Search for the cell housing the specified text and yield its [x, y] center coordinate. 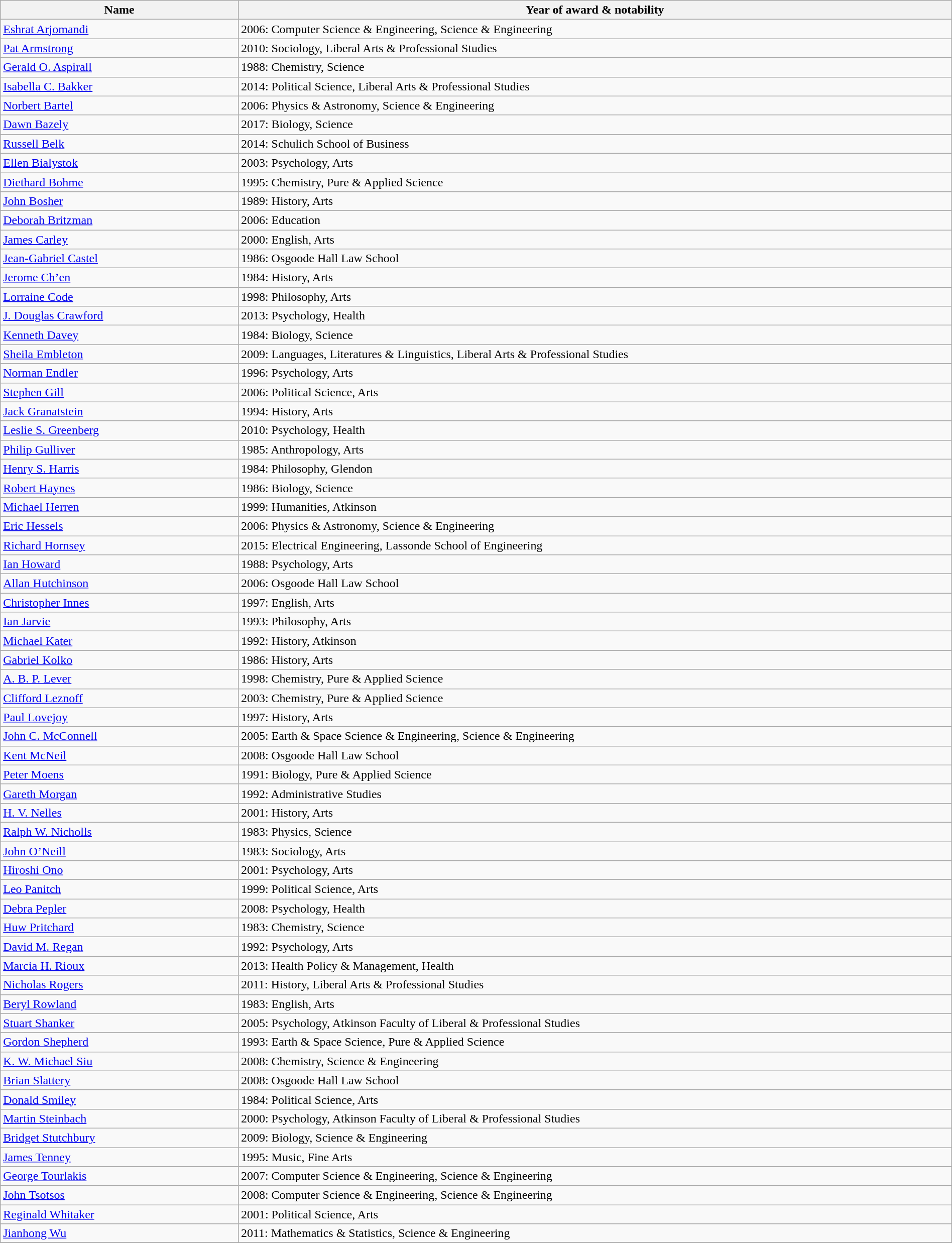
Allan Hutchinson [120, 584]
Jack Granatstein [120, 411]
1983: Chemistry, Science [594, 928]
Reginald Whitaker [120, 1214]
John C. McConnell [120, 736]
Paul Lovejoy [120, 717]
Michael Kater [120, 641]
Lorraine Code [120, 297]
2005: Earth & Space Science & Engineering, Science & Engineering [594, 736]
1998: Philosophy, Arts [594, 297]
Donald Smiley [120, 1099]
2009: Languages, Literatures & Linguistics, Liberal Arts & Professional Studies [594, 354]
Gareth Morgan [120, 794]
1986: Osgoode Hall Law School [594, 259]
Stephen Gill [120, 392]
Gerald O. Aspirall [120, 67]
Brian Slattery [120, 1080]
Philip Gulliver [120, 449]
2001: Political Science, Arts [594, 1214]
Leo Panitch [120, 889]
2013: Psychology, Health [594, 316]
Pat Armstrong [120, 48]
1999: Humanities, Atkinson [594, 507]
John Bosher [120, 201]
1988: Psychology, Arts [594, 564]
1988: Chemistry, Science [594, 67]
Nicholas Rogers [120, 985]
Russell Belk [120, 144]
Name [120, 10]
1998: Chemistry, Pure & Applied Science [594, 679]
1984: History, Arts [594, 278]
1999: Political Science, Arts [594, 889]
David M. Regan [120, 947]
Gabriel Kolko [120, 660]
Henry S. Harris [120, 469]
1997: History, Arts [594, 717]
2011: Mathematics & Statistics, Science & Engineering [594, 1233]
K. W. Michael Siu [120, 1061]
1984: Biology, Science [594, 335]
Christopher Innes [120, 603]
Leslie S. Greenberg [120, 430]
Eric Hessels [120, 526]
1991: Biology, Pure & Applied Science [594, 774]
1983: Physics, Science [594, 832]
Jianhong Wu [120, 1233]
1986: History, Arts [594, 660]
James Tenney [120, 1157]
1993: Philosophy, Arts [594, 622]
2008: Psychology, Health [594, 909]
2007: Computer Science & Engineering, Science & Engineering [594, 1176]
2006: Computer Science & Engineering, Science & Engineering [594, 29]
2003: Psychology, Arts [594, 163]
Jerome Ch’en [120, 278]
Norman Endler [120, 373]
2000: English, Arts [594, 240]
Robert Haynes [120, 488]
2010: Psychology, Health [594, 430]
1984: Philosophy, Glendon [594, 469]
George Tourlakis [120, 1176]
1983: English, Arts [594, 1004]
1985: Anthropology, Arts [594, 449]
Richard Hornsey [120, 545]
1989: History, Arts [594, 201]
Norbert Bartel [120, 105]
H. V. Nelles [120, 813]
Ellen Bialystok [120, 163]
1992: Psychology, Arts [594, 947]
1996: Psychology, Arts [594, 373]
2000: Psychology, Atkinson Faculty of Liberal & Professional Studies [594, 1118]
1986: Biology, Science [594, 488]
2001: History, Arts [594, 813]
Beryl Rowland [120, 1004]
John Tsotsos [120, 1195]
Isabella C. Bakker [120, 86]
2005: Psychology, Atkinson Faculty of Liberal & Professional Studies [594, 1023]
Ian Howard [120, 564]
Kenneth Davey [120, 335]
Kent McNeil [120, 755]
2014: Schulich School of Business [594, 144]
A. B. P. Lever [120, 679]
1995: Chemistry, Pure & Applied Science [594, 182]
James Carley [120, 240]
2006: Education [594, 220]
Debra Pepler [120, 909]
1983: Sociology, Arts [594, 851]
2015: Electrical Engineering, Lassonde School of Engineering [594, 545]
2006: Political Science, Arts [594, 392]
Diethard Bohme [120, 182]
2001: Psychology, Arts [594, 870]
2011: History, Liberal Arts & Professional Studies [594, 985]
Clifford Leznoff [120, 698]
1992: History, Atkinson [594, 641]
Martin Steinbach [120, 1118]
1984: Political Science, Arts [594, 1099]
Eshrat Arjomandi [120, 29]
Dawn Bazely [120, 125]
Marcia H. Rioux [120, 966]
1993: Earth & Space Science, Pure & Applied Science [594, 1042]
2017: Biology, Science [594, 125]
J. Douglas Crawford [120, 316]
2013: Health Policy & Management, Health [594, 966]
Peter Moens [120, 774]
1997: English, Arts [594, 603]
2008: Computer Science & Engineering, Science & Engineering [594, 1195]
Ralph W. Nicholls [120, 832]
Huw Pritchard [120, 928]
Year of award & notability [594, 10]
Stuart Shanker [120, 1023]
2009: Biology, Science & Engineering [594, 1138]
Gordon Shepherd [120, 1042]
1994: History, Arts [594, 411]
1992: Administrative Studies [594, 794]
2003: Chemistry, Pure & Applied Science [594, 698]
Ian Jarvie [120, 622]
1995: Music, Fine Arts [594, 1157]
Jean-Gabriel Castel [120, 259]
2008: Chemistry, Science & Engineering [594, 1061]
Michael Herren [120, 507]
Bridget Stutchbury [120, 1138]
Sheila Embleton [120, 354]
2006: Osgoode Hall Law School [594, 584]
Hiroshi Ono [120, 870]
2010: Sociology, Liberal Arts & Professional Studies [594, 48]
2014: Political Science, Liberal Arts & Professional Studies [594, 86]
John O’Neill [120, 851]
Deborah Britzman [120, 220]
